Detect which cell encompasses the target text, then output its [x, y] center coordinate. 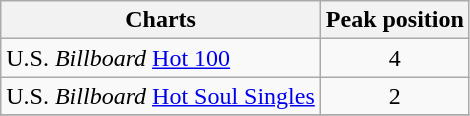
4 [394, 58]
U.S. Billboard Hot Soul Singles [161, 96]
Charts [161, 20]
U.S. Billboard Hot 100 [161, 58]
2 [394, 96]
Peak position [394, 20]
